Return the (x, y) coordinate for the center point of the cell that contains the specified text.  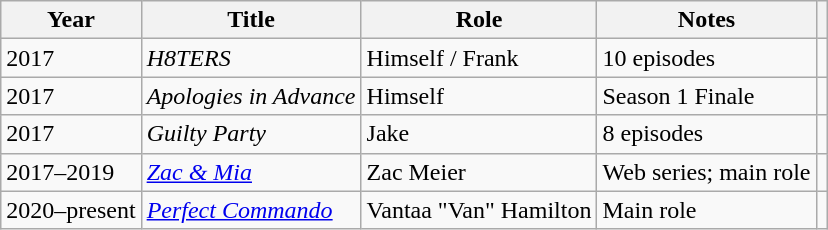
Apologies in Advance (251, 96)
8 episodes (706, 134)
Jake (479, 134)
2020–present (71, 210)
Himself / Frank (479, 58)
10 episodes (706, 58)
Perfect Commando (251, 210)
Main role (706, 210)
Zac Meier (479, 172)
Web series; main role (706, 172)
Season 1 Finale (706, 96)
Zac & Mia (251, 172)
Role (479, 20)
H8TERS (251, 58)
Year (71, 20)
Guilty Party (251, 134)
Himself (479, 96)
2017–2019 (71, 172)
Title (251, 20)
Vantaa "Van" Hamilton (479, 210)
Notes (706, 20)
